Identify which cell holds the provided text, then report its (X, Y) central coordinate. 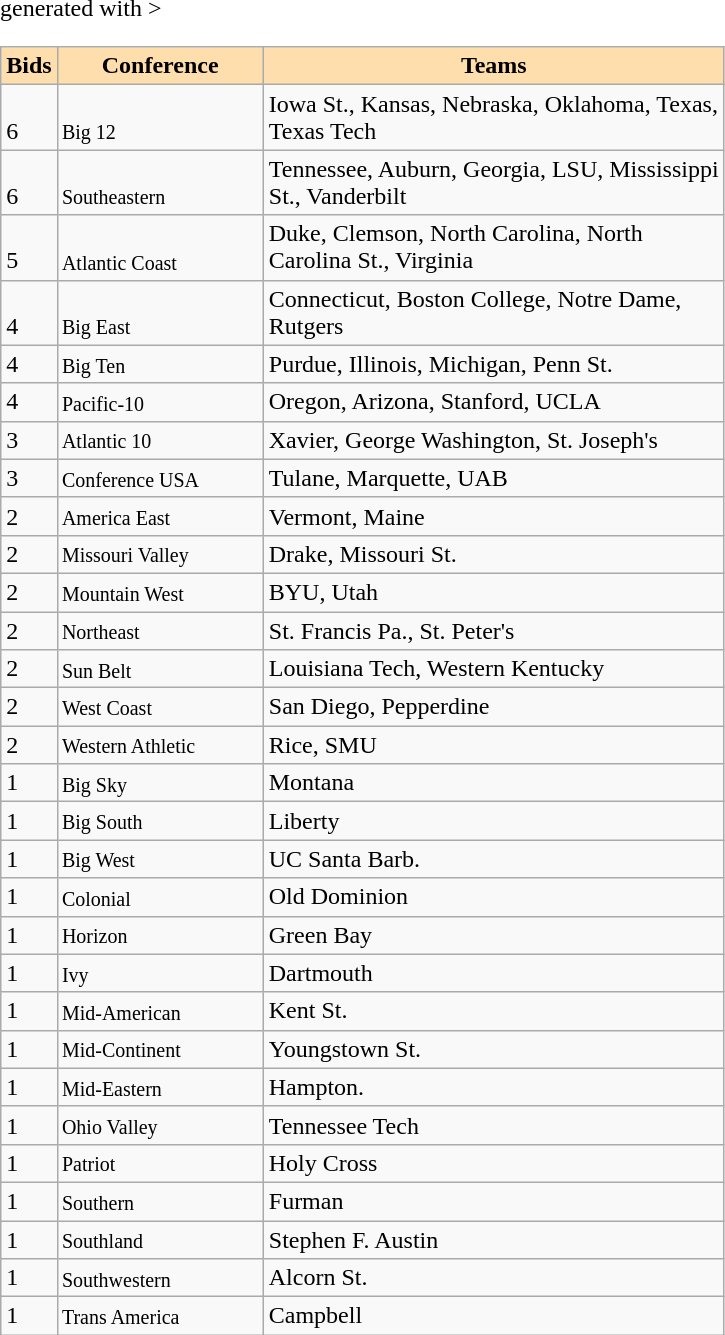
Big Ten (160, 364)
Ivy (160, 973)
Northeast (160, 631)
San Diego, Pepperdine (494, 707)
Iowa St., Kansas, Nebraska, Oklahoma, Texas, Texas Tech (494, 118)
St. Francis Pa., St. Peter's (494, 631)
America East (160, 516)
Duke, Clemson, North Carolina, North Carolina St., Virginia (494, 248)
Green Bay (494, 935)
West Coast (160, 707)
Conference (160, 66)
Mid-Continent (160, 1049)
Southwestern (160, 1278)
Purdue, Illinois, Michigan, Penn St. (494, 364)
Holy Cross (494, 1163)
Louisiana Tech, Western Kentucky (494, 669)
Oregon, Arizona, Stanford, UCLA (494, 402)
Big 12 (160, 118)
Southland (160, 1239)
Big Sky (160, 783)
UC Santa Barb. (494, 859)
Tennessee Tech (494, 1125)
Rice, SMU (494, 745)
Missouri Valley (160, 554)
Bids (29, 66)
Drake, Missouri St. (494, 554)
Old Dominion (494, 897)
Patriot (160, 1163)
Horizon (160, 935)
Kent St. (494, 1011)
Montana (494, 783)
Alcorn St. (494, 1278)
Ohio Valley (160, 1125)
Dartmouth (494, 973)
Western Athletic (160, 745)
Xavier, George Washington, St. Joseph's (494, 440)
Colonial (160, 897)
Liberty (494, 821)
Atlantic Coast (160, 248)
Mid-Eastern (160, 1087)
Southern (160, 1201)
Connecticut, Boston College, Notre Dame, Rutgers (494, 312)
Sun Belt (160, 669)
Trans America (160, 1316)
Tulane, Marquette, UAB (494, 478)
Pacific-10 (160, 402)
Tennessee, Auburn, Georgia, LSU, Mississippi St., Vanderbilt (494, 182)
5 (29, 248)
Conference USA (160, 478)
Mid-American (160, 1011)
Hampton. (494, 1087)
Stephen F. Austin (494, 1239)
Big South (160, 821)
Furman (494, 1201)
Teams (494, 66)
Big West (160, 859)
BYU, Utah (494, 592)
Campbell (494, 1316)
Atlantic 10 (160, 440)
Vermont, Maine (494, 516)
Big East (160, 312)
Southeastern (160, 182)
Mountain West (160, 592)
Youngstown St. (494, 1049)
